Identify which cell holds the provided text, then report its (X, Y) central coordinate. 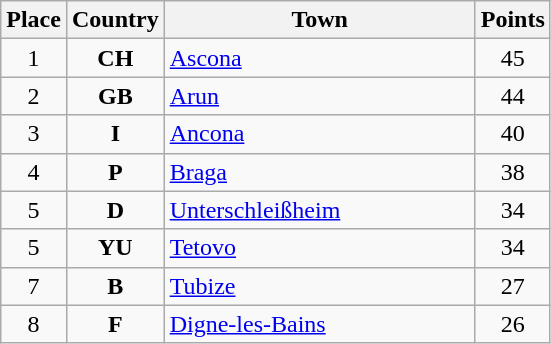
40 (512, 134)
P (115, 172)
CH (115, 58)
Country (115, 20)
F (115, 324)
GB (115, 96)
45 (512, 58)
B (115, 286)
8 (34, 324)
Arun (320, 96)
Ancona (320, 134)
27 (512, 286)
Braga (320, 172)
44 (512, 96)
Town (320, 20)
38 (512, 172)
I (115, 134)
Digne-les-Bains (320, 324)
2 (34, 96)
D (115, 210)
Ascona (320, 58)
Tetovo (320, 248)
7 (34, 286)
Tubize (320, 286)
Place (34, 20)
1 (34, 58)
Points (512, 20)
4 (34, 172)
Unterschleißheim (320, 210)
26 (512, 324)
YU (115, 248)
3 (34, 134)
